Identify which cell holds the provided text, then report its [x, y] central coordinate. 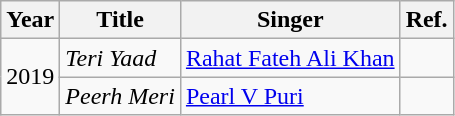
Title [120, 20]
Pearl V Puri [290, 96]
Year [30, 20]
Rahat Fateh Ali Khan [290, 58]
Teri Yaad [120, 58]
Peerh Meri [120, 96]
Ref. [426, 20]
2019 [30, 77]
Singer [290, 20]
